Scan for the cell matching the given text and deliver its (X, Y) coordinate at center. 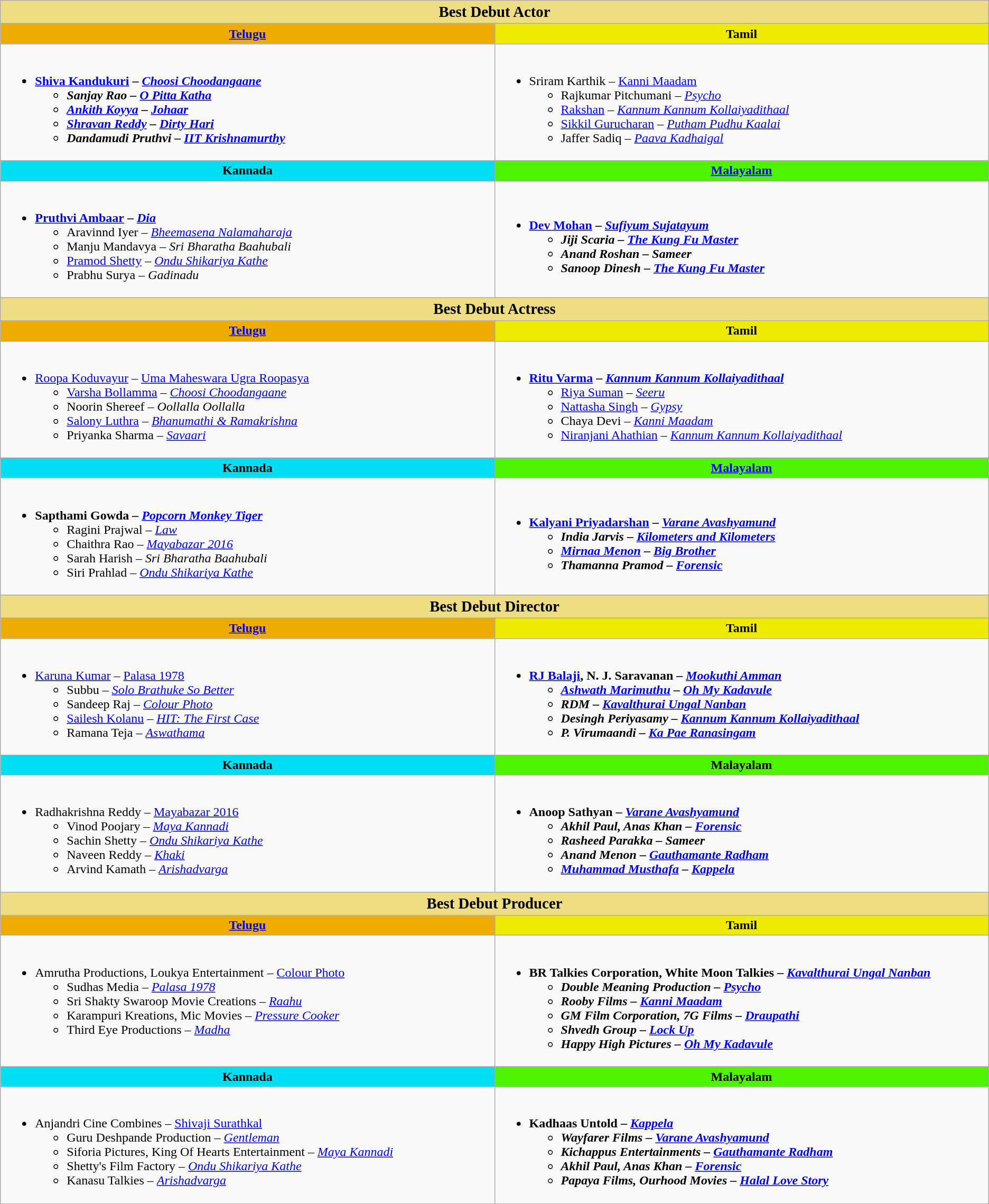
Best Debut Producer (494, 904)
Kalyani Priyadarshan – Varane AvashyamundIndia Jarvis – Kilometers and KilometersMirnaa Menon – Big BrotherThamanna Pramod – Forensic (742, 536)
Best Debut Actor (494, 12)
Anoop Sathyan – Varane AvashyamundAkhil Paul, Anas Khan – ForensicRasheed Parakka – SameerAnand Menon – Gauthamante RadhamMuhammad Musthafa – Kappela (742, 834)
Dev Mohan – Sufiyum SujatayumJiji Scaria – The Kung Fu MasterAnand Roshan – SameerSanoop Dinesh – The Kung Fu Master (742, 239)
Best Debut Actress (494, 309)
Shiva Kandukuri – Choosi ChoodangaaneSanjay Rao – O Pitta KathaAnkith Koyya – JohaarShravan Reddy – Dirty HariDandamudi Pruthvi – IIT Krishnamurthy (247, 103)
Best Debut Director (494, 606)
Radhakrishna Reddy – Mayabazar 2016Vinod Poojary – Maya KannadiSachin Shetty – Ondu Shikariya KatheNaveen Reddy – KhakiArvind Kamath – Arishadvarga (247, 834)
Karuna Kumar – Palasa 1978Subbu – Solo Brathuke So BetterSandeep Raj – Colour PhotoSailesh Kolanu – HIT: The First CaseRamana Teja – Aswathama (247, 697)
